Provide the [X, Y] coordinate of the cell's center where the given text is located.  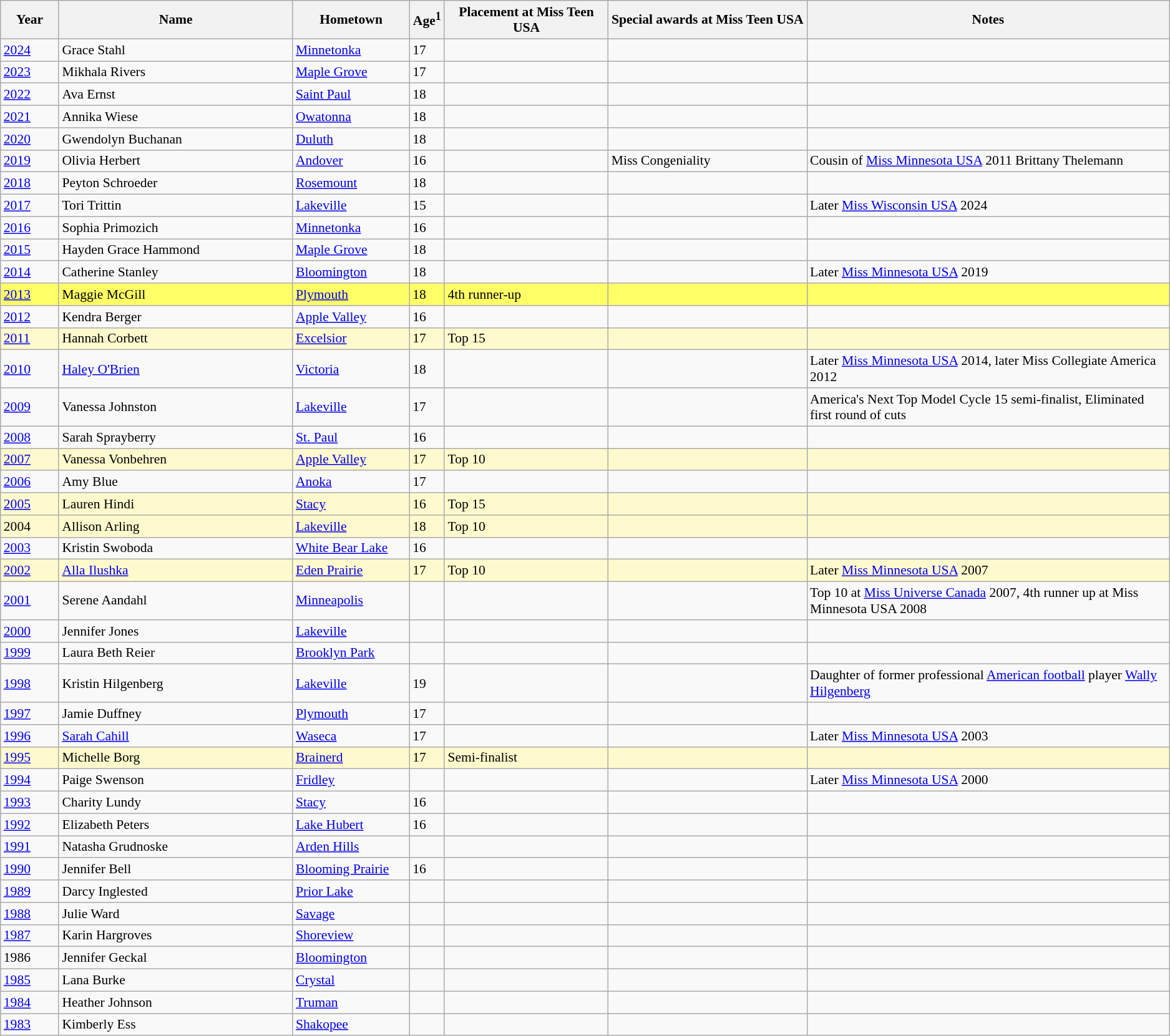
Duluth [351, 139]
Lauren Hindi [176, 504]
1990 [30, 869]
Special awards at Miss Teen USA [708, 20]
Olivia Herbert [176, 161]
Sarah Sprayberry [176, 437]
1985 [30, 980]
Owatonna [351, 117]
19 [427, 684]
Haley O'Brien [176, 369]
Andover [351, 161]
Ava Ernst [176, 95]
1988 [30, 914]
Mikhala Rivers [176, 72]
2001 [30, 601]
Placement at Miss Teen USA [526, 20]
4th runner-up [526, 294]
Sophia Primozich [176, 228]
Lake Hubert [351, 825]
2007 [30, 460]
Shoreview [351, 936]
Serene Aandahl [176, 601]
White Bear Lake [351, 548]
2009 [30, 407]
Rosemount [351, 183]
2010 [30, 369]
Hannah Corbett [176, 339]
Fridley [351, 780]
Later Miss Minnesota USA 2019 [988, 273]
2021 [30, 117]
Natasha Grudnoske [176, 847]
Cousin of Miss Minnesota USA 2011 Brittany Thelemann [988, 161]
St. Paul [351, 437]
1993 [30, 803]
Top 10 at Miss Universe Canada 2007, 4th runner up at Miss Minnesota USA 2008 [988, 601]
2015 [30, 250]
Amy Blue [176, 482]
Vanessa Johnston [176, 407]
1987 [30, 936]
2000 [30, 631]
Crystal [351, 980]
Prior Lake [351, 891]
Later Miss Minnesota USA 2014, later Miss Collegiate America 2012 [988, 369]
Gwendolyn Buchanan [176, 139]
2003 [30, 548]
Jennifer Geckal [176, 958]
Kristin Swoboda [176, 548]
America's Next Top Model Cycle 15 semi-finalist, Eliminated first round of cuts [988, 407]
1996 [30, 736]
Semi-finalist [526, 758]
Alla Ilushka [176, 571]
2023 [30, 72]
Brooklyn Park [351, 653]
Brainerd [351, 758]
2014 [30, 273]
Age1 [427, 20]
Tori Trittin [176, 206]
Daughter of former professional American football player Wally Hilgenberg [988, 684]
Year [30, 20]
Later Miss Minnesota USA 2007 [988, 571]
Savage [351, 914]
2005 [30, 504]
Kimberly Ess [176, 1025]
2022 [30, 95]
Hayden Grace Hammond [176, 250]
Notes [988, 20]
Jennifer Bell [176, 869]
15 [427, 206]
2018 [30, 183]
Vanessa Vonbehren [176, 460]
2020 [30, 139]
2024 [30, 50]
2002 [30, 571]
Paige Swenson [176, 780]
Michelle Borg [176, 758]
Julie Ward [176, 914]
Catherine Stanley [176, 273]
1992 [30, 825]
1997 [30, 714]
Minneapolis [351, 601]
Charity Lundy [176, 803]
2011 [30, 339]
1983 [30, 1025]
Later Miss Minnesota USA 2000 [988, 780]
Truman [351, 1002]
2004 [30, 526]
2006 [30, 482]
Darcy Inglested [176, 891]
Name [176, 20]
Grace Stahl [176, 50]
Heather Johnson [176, 1002]
2017 [30, 206]
Lana Burke [176, 980]
1998 [30, 684]
Blooming Prairie [351, 869]
Kristin Hilgenberg [176, 684]
Shakopee [351, 1025]
Hometown [351, 20]
Waseca [351, 736]
1999 [30, 653]
2012 [30, 317]
Saint Paul [351, 95]
Karin Hargroves [176, 936]
2008 [30, 437]
1994 [30, 780]
Excelsior [351, 339]
Anoka [351, 482]
Later Miss Minnesota USA 2003 [988, 736]
1984 [30, 1002]
Jamie Duffney [176, 714]
Victoria [351, 369]
1986 [30, 958]
Eden Prairie [351, 571]
1991 [30, 847]
Allison Arling [176, 526]
Laura Beth Reier [176, 653]
Later Miss Wisconsin USA 2024 [988, 206]
2013 [30, 294]
Miss Congeniality [708, 161]
Annika Wiese [176, 117]
Kendra Berger [176, 317]
2019 [30, 161]
Elizabeth Peters [176, 825]
Maggie McGill [176, 294]
Jennifer Jones [176, 631]
Peyton Schroeder [176, 183]
1989 [30, 891]
Sarah Cahill [176, 736]
1995 [30, 758]
2016 [30, 228]
Arden Hills [351, 847]
